Identify which cell holds the provided text, then report its [x, y] central coordinate. 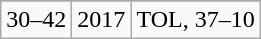
30–42 [36, 20]
2017 [102, 20]
TOL, 37–10 [196, 20]
